Capture the cell that displays the provided text and extract its [x, y] central coordinate. 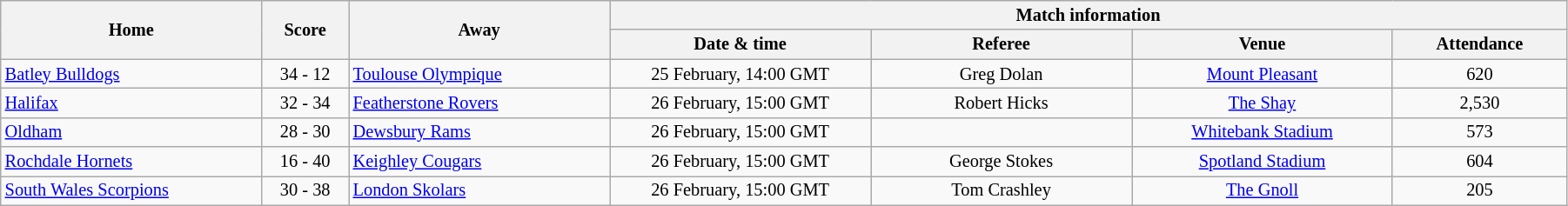
30 - 38 [305, 190]
620 [1479, 74]
Keighley Cougars [479, 162]
Greg Dolan [1002, 74]
Halifax [131, 103]
George Stokes [1002, 162]
Rochdale Hornets [131, 162]
London Skolars [479, 190]
16 - 40 [305, 162]
573 [1479, 132]
205 [1479, 190]
2,530 [1479, 103]
Match information [1089, 15]
Whitebank Stadium [1263, 132]
The Shay [1263, 103]
South Wales Scorpions [131, 190]
Dewsbury Rams [479, 132]
28 - 30 [305, 132]
Venue [1263, 44]
Home [131, 30]
Attendance [1479, 44]
25 February, 14:00 GMT [740, 74]
32 - 34 [305, 103]
Spotland Stadium [1263, 162]
Date & time [740, 44]
The Gnoll [1263, 190]
Referee [1002, 44]
34 - 12 [305, 74]
Toulouse Olympique [479, 74]
604 [1479, 162]
Tom Crashley [1002, 190]
Robert Hicks [1002, 103]
Score [305, 30]
Batley Bulldogs [131, 74]
Mount Pleasant [1263, 74]
Away [479, 30]
Oldham [131, 132]
Featherstone Rovers [479, 103]
